Search for the cell housing the specified text and yield its (X, Y) center coordinate. 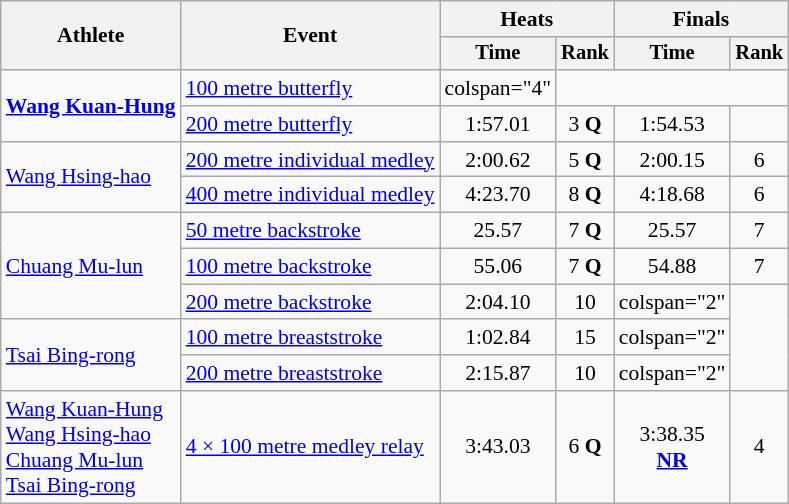
3:43.03 (498, 447)
100 metre backstroke (310, 267)
54.88 (672, 267)
2:00.15 (672, 160)
Wang Kuan-Hung (91, 106)
400 metre individual medley (310, 195)
2:15.87 (498, 373)
4:23.70 (498, 195)
55.06 (498, 267)
1:54.53 (672, 124)
Athlete (91, 36)
1:57.01 (498, 124)
Heats (527, 19)
2:04.10 (498, 302)
50 metre backstroke (310, 231)
200 metre backstroke (310, 302)
2:00.62 (498, 160)
3 Q (585, 124)
3:38.35NR (672, 447)
colspan="4" (498, 88)
Finals (701, 19)
Chuang Mu-lun (91, 266)
15 (585, 338)
200 metre individual medley (310, 160)
Wang Hsing-hao (91, 178)
100 metre butterfly (310, 88)
4 × 100 metre medley relay (310, 447)
Event (310, 36)
200 metre butterfly (310, 124)
5 Q (585, 160)
100 metre breaststroke (310, 338)
4 (759, 447)
1:02.84 (498, 338)
Wang Kuan-HungWang Hsing-haoChuang Mu-lunTsai Bing-rong (91, 447)
4:18.68 (672, 195)
200 metre breaststroke (310, 373)
8 Q (585, 195)
Tsai Bing-rong (91, 356)
6 Q (585, 447)
